For the text-containing cell, return its midpoint in [x, y] coordinate format. 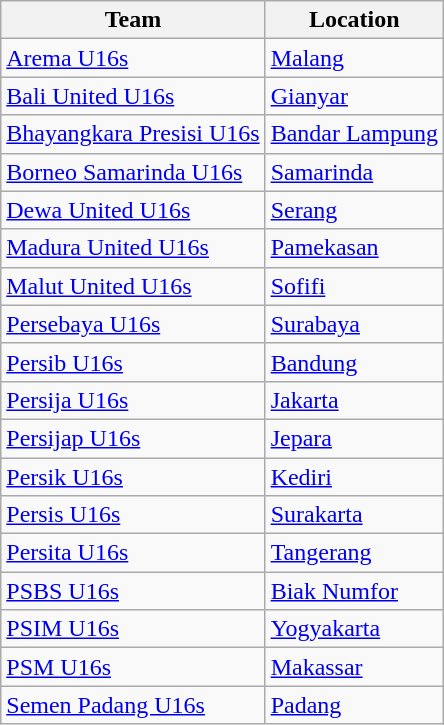
Surabaya [354, 324]
Persis U16s [133, 515]
Borneo Samarinda U16s [133, 172]
Semen Padang U16s [133, 705]
Gianyar [354, 96]
Persijap U16s [133, 438]
Yogyakarta [354, 629]
Sofifi [354, 286]
Pamekasan [354, 248]
Bandar Lampung [354, 134]
Bali United U16s [133, 96]
Malut United U16s [133, 286]
Bhayangkara Presisi U16s [133, 134]
Location [354, 20]
Serang [354, 210]
Jakarta [354, 400]
Bandung [354, 362]
Persib U16s [133, 362]
Arema U16s [133, 58]
Dewa United U16s [133, 210]
Persija U16s [133, 400]
Tangerang [354, 553]
Surakarta [354, 515]
Malang [354, 58]
Persebaya U16s [133, 324]
Samarinda [354, 172]
Persita U16s [133, 553]
Team [133, 20]
PSM U16s [133, 667]
Kediri [354, 477]
Persik U16s [133, 477]
Makassar [354, 667]
PSBS U16s [133, 591]
Biak Numfor [354, 591]
Jepara [354, 438]
Padang [354, 705]
Madura United U16s [133, 248]
PSIM U16s [133, 629]
